Pinpoint the cell where the given text exists, returning its (X, Y) midpoint coordinate. 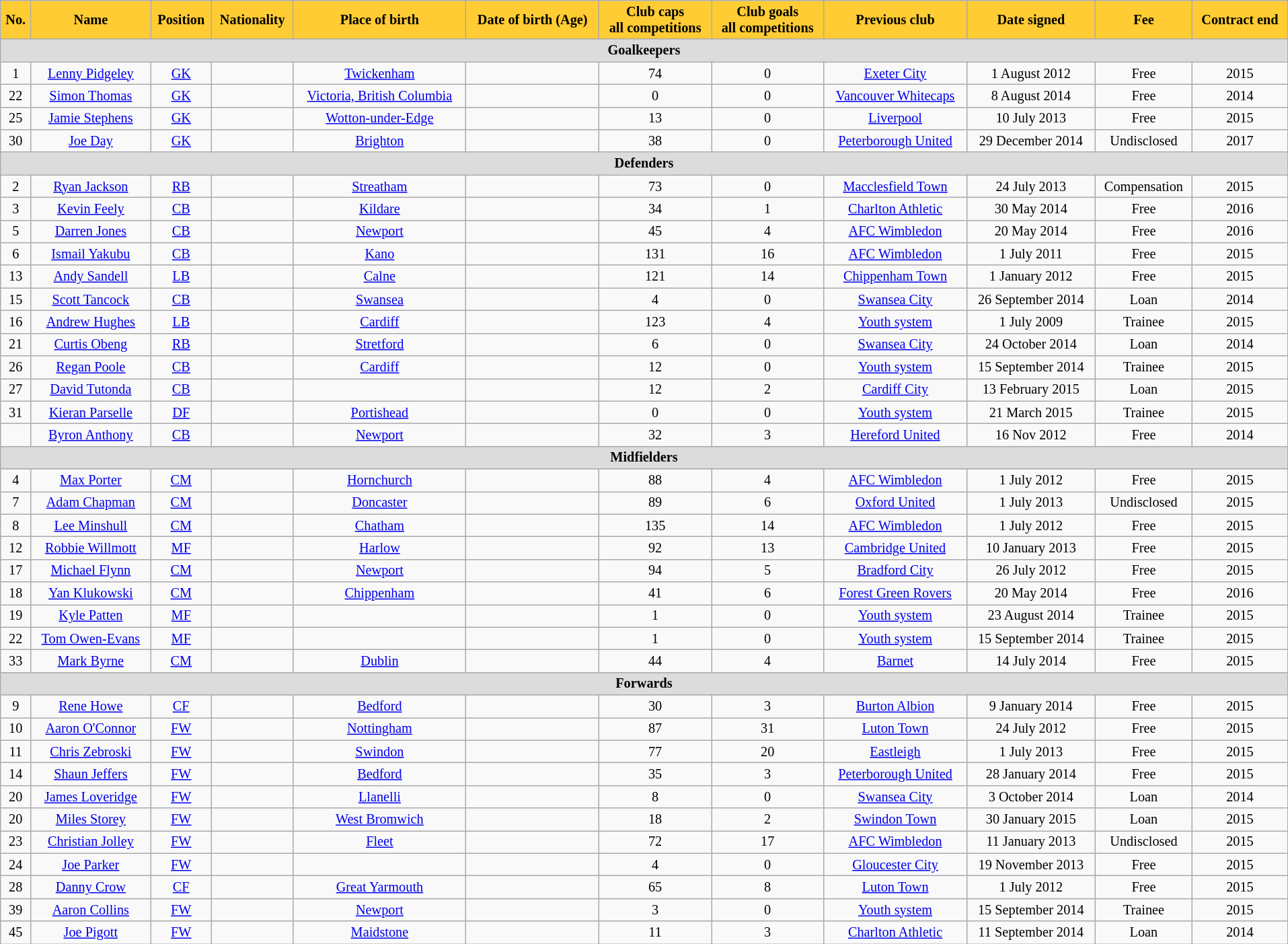
Harlow (379, 548)
121 (655, 277)
Club goalsall competitions (768, 20)
10 January 2013 (1030, 548)
Kyle Patten (91, 616)
35 (655, 774)
Vancouver Whitecaps (896, 96)
Joe Parker (91, 865)
Bradford City (896, 571)
Andy Sandell (91, 277)
James Loveridge (91, 797)
Oxford United (896, 503)
28 (16, 887)
Curtis Obeng (91, 344)
Twickenham (379, 73)
Aaron Collins (91, 910)
Mark Byrne (91, 661)
Swindon Town (896, 820)
135 (655, 525)
77 (655, 752)
32 (655, 435)
Compensation (1143, 186)
Portishead (379, 412)
89 (655, 503)
30 May 2014 (1030, 209)
Swansea (379, 299)
21 March 2015 (1030, 412)
Great Yarmouth (379, 887)
15 (16, 299)
94 (655, 571)
88 (655, 480)
44 (655, 661)
24 July 2012 (1030, 729)
Chris Zebroski (91, 752)
13 February 2015 (1030, 390)
26 (16, 367)
Swindon (379, 752)
39 (16, 910)
Macclesfield Town (896, 186)
72 (655, 842)
Maidstone (379, 933)
19 (16, 616)
Simon Thomas (91, 96)
87 (655, 729)
123 (655, 322)
131 (655, 254)
Robbie Willmott (91, 548)
1 January 2012 (1030, 277)
10 (16, 729)
92 (655, 548)
Kieran Parselle (91, 412)
Chippenham (379, 593)
Liverpool (896, 118)
Michael Flynn (91, 571)
Forest Green Rovers (896, 593)
Midfielders (644, 458)
Calne (379, 277)
25 (16, 118)
Ismail Yakubu (91, 254)
Previous club (896, 20)
Llanelli (379, 797)
Defenders (644, 164)
Ryan Jackson (91, 186)
Victoria, British Columbia (379, 96)
73 (655, 186)
Date of birth (Age) (533, 20)
Kevin Feely (91, 209)
David Tutonda (91, 390)
2017 (1240, 141)
Andrew Hughes (91, 322)
Lenny Pidgeley (91, 73)
Christian Jolley (91, 842)
24 October 2014 (1030, 344)
Doncaster (379, 503)
Byron Anthony (91, 435)
1 July 2011 (1030, 254)
Eastleigh (896, 752)
Rene Howe (91, 706)
Gloucester City (896, 865)
33 (16, 661)
Goalkeepers (644, 50)
Chatham (379, 525)
Nationality (253, 20)
Yan Klukowski (91, 593)
Cambridge United (896, 548)
Stretford (379, 344)
No. (16, 20)
Joe Day (91, 141)
11 January 2013 (1030, 842)
14 July 2014 (1030, 661)
28 January 2014 (1030, 774)
21 (16, 344)
26 July 2012 (1030, 571)
Aaron O'Connor (91, 729)
Contract end (1240, 20)
11 September 2014 (1030, 933)
West Bromwich (379, 820)
Shaun Jeffers (91, 774)
29 December 2014 (1030, 141)
38 (655, 141)
1 August 2012 (1030, 73)
23 August 2014 (1030, 616)
Joe Pigott (91, 933)
24 July 2013 (1030, 186)
Dublin (379, 661)
10 July 2013 (1030, 118)
Exeter City (896, 73)
Adam Chapman (91, 503)
Name (91, 20)
Tom Owen-Evans (91, 639)
Place of birth (379, 20)
Cardiff City (896, 390)
Barnet (896, 661)
27 (16, 390)
16 Nov 2012 (1030, 435)
26 September 2014 (1030, 299)
Max Porter (91, 480)
19 November 2013 (1030, 865)
Lee Minshull (91, 525)
Hereford United (896, 435)
Wotton-under-Edge (379, 118)
Miles Storey (91, 820)
30 January 2015 (1030, 820)
DF (182, 412)
8 August 2014 (1030, 96)
7 (16, 503)
24 (16, 865)
Position (182, 20)
Date signed (1030, 20)
Kildare (379, 209)
Jamie Stephens (91, 118)
Scott Tancock (91, 299)
Nottingham (379, 729)
Darren Jones (91, 231)
Streatham (379, 186)
Kano (379, 254)
Hornchurch (379, 480)
3 October 2014 (1030, 797)
23 (16, 842)
9 (16, 706)
Burton Albion (896, 706)
Fleet (379, 842)
9 January 2014 (1030, 706)
65 (655, 887)
74 (655, 73)
Danny Crow (91, 887)
1 July 2009 (1030, 322)
Brighton (379, 141)
Fee (1143, 20)
Chippenham Town (896, 277)
34 (655, 209)
Forwards (644, 684)
Regan Poole (91, 367)
Club capsall competitions (655, 20)
41 (655, 593)
